Find where the given text appears and provide that cell's center as [x, y] coordinate. 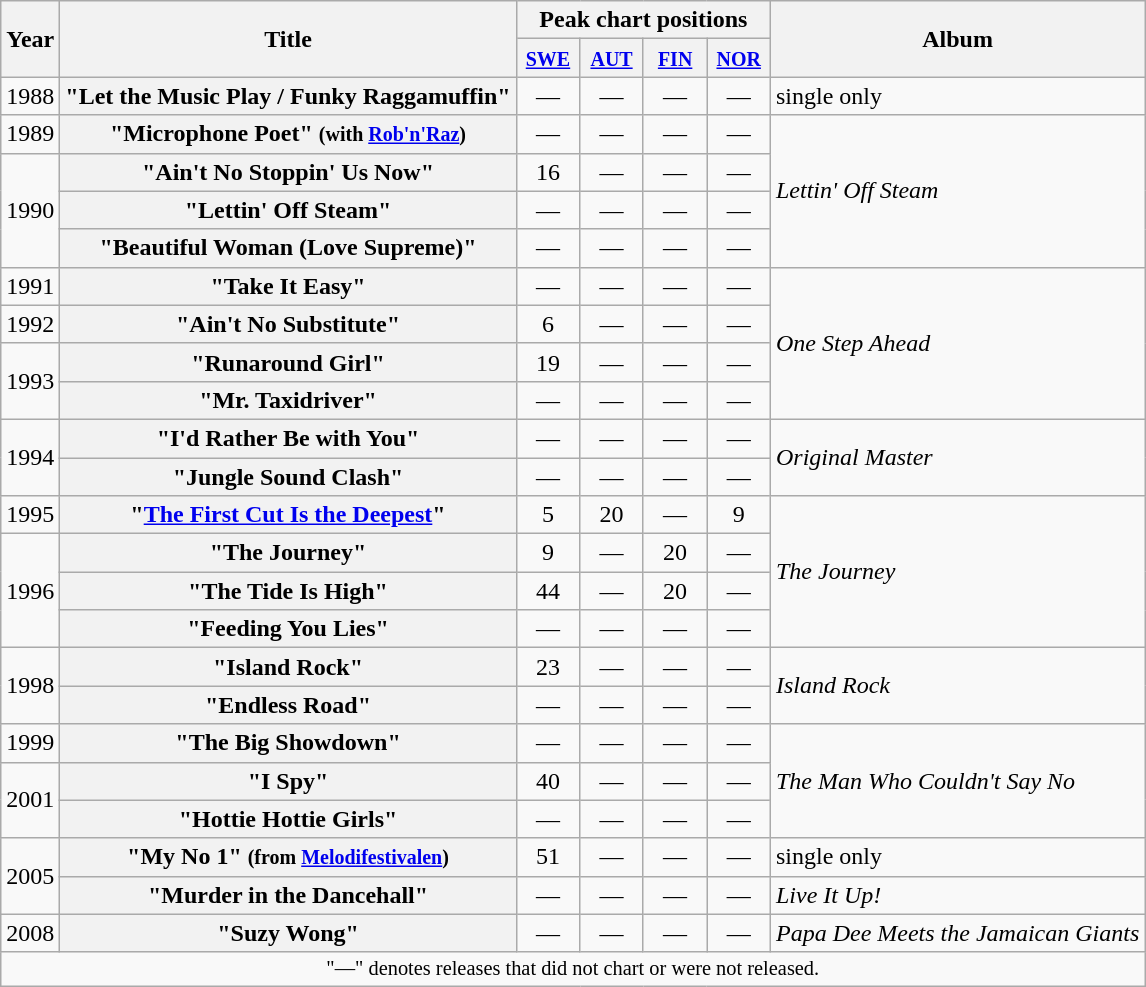
51 [548, 857]
"Island Rock" [288, 667]
"My No 1" (from Melodifestivalen) [288, 857]
SWE [548, 58]
"Mr. Taxidriver" [288, 400]
40 [548, 781]
1999 [30, 743]
"Microphone Poet" (with Rob'n'Raz) [288, 134]
"Jungle Sound Clash" [288, 477]
Papa Dee Meets the Jamaican Giants [957, 933]
Lettin' Off Steam [957, 191]
1992 [30, 324]
The Journey [957, 572]
"I'd Rather Be with You" [288, 438]
"The First Cut Is the Deepest" [288, 515]
"Beautiful Woman (Love Supreme)" [288, 248]
"The Tide Is High" [288, 591]
"Lettin' Off Steam" [288, 210]
1993 [30, 381]
Title [288, 39]
"Murder in the Dancehall" [288, 895]
1991 [30, 286]
FIN [675, 58]
1998 [30, 686]
23 [548, 667]
1988 [30, 96]
The Man Who Couldn't Say No [957, 781]
16 [548, 172]
Album [957, 39]
1990 [30, 210]
"Runaround Girl" [288, 362]
"Take It Easy" [288, 286]
"I Spy" [288, 781]
Original Master [957, 457]
1996 [30, 591]
"The Journey" [288, 553]
6 [548, 324]
Island Rock [957, 686]
2008 [30, 933]
"Feeding You Lies" [288, 629]
19 [548, 362]
AUT [612, 58]
"Ain't No Stoppin' Us Now" [288, 172]
1995 [30, 515]
5 [548, 515]
NOR [739, 58]
"Ain't No Substitute" [288, 324]
1989 [30, 134]
1994 [30, 457]
"The Big Showdown" [288, 743]
"Hottie Hottie Girls" [288, 819]
Live It Up! [957, 895]
2005 [30, 876]
One Step Ahead [957, 343]
"—" denotes releases that did not chart or were not released. [573, 969]
44 [548, 591]
"Let the Music Play / Funky Raggamuffin" [288, 96]
"Endless Road" [288, 705]
"Suzy Wong" [288, 933]
Year [30, 39]
Peak chart positions [643, 20]
2001 [30, 800]
